From the cell containing the given text, extract its center point as [X, Y] coordinate. 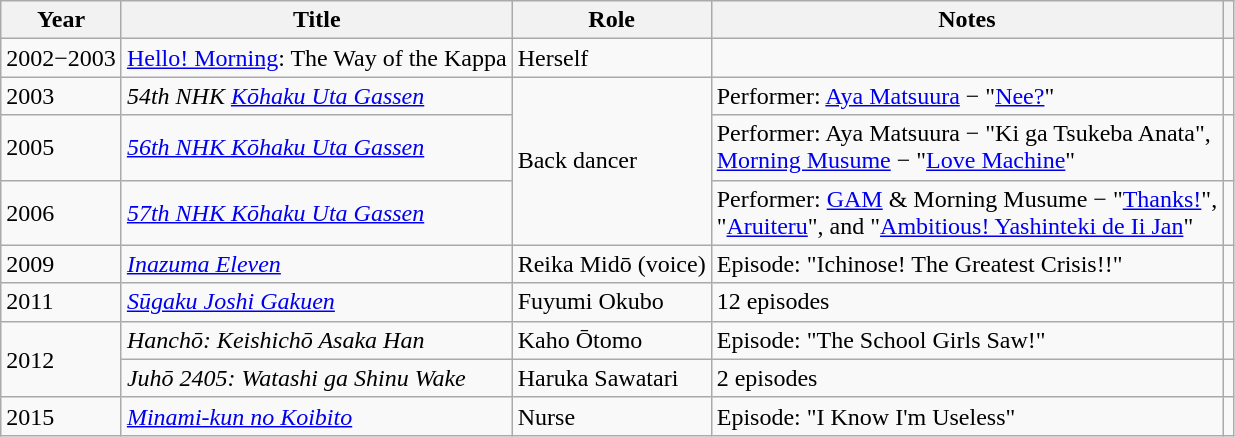
Herself [612, 58]
2005 [62, 148]
2011 [62, 302]
Juhō 2405: Watashi ga Shinu Wake [316, 378]
Notes [967, 20]
2015 [62, 416]
2012 [62, 359]
12 episodes [967, 302]
Episode: "Ichinose! The Greatest Crisis!!" [967, 264]
Haruka Sawatari [612, 378]
Back dancer [612, 161]
54th NHK Kōhaku Uta Gassen [316, 96]
Inazuma Eleven [316, 264]
Performer: Aya Matsuura − "Nee?" [967, 96]
Performer: GAM & Morning Musume − "Thanks!", "Aruiteru", and "Ambitious! Yashinteki de Ii Jan" [967, 212]
Nurse [612, 416]
Hello! Morning: The Way of the Kappa [316, 58]
2002−2003 [62, 58]
Hanchō: Keishichō Asaka Han [316, 340]
Episode: "The School Girls Saw!" [967, 340]
56th NHK Kōhaku Uta Gassen [316, 148]
Role [612, 20]
Year [62, 20]
Performer: Aya Matsuura − "Ki ga Tsukeba Anata", Morning Musume − "Love Machine" [967, 148]
Episode: "I Know I'm Useless" [967, 416]
Sūgaku Joshi Gakuen [316, 302]
Reika Midō (voice) [612, 264]
Title [316, 20]
2003 [62, 96]
Minami-kun no Koibito [316, 416]
2006 [62, 212]
Kaho Ōtomo [612, 340]
Fuyumi Okubo [612, 302]
2 episodes [967, 378]
2009 [62, 264]
57th NHK Kōhaku Uta Gassen [316, 212]
